Search for the cell housing the specified text and yield its [X, Y] center coordinate. 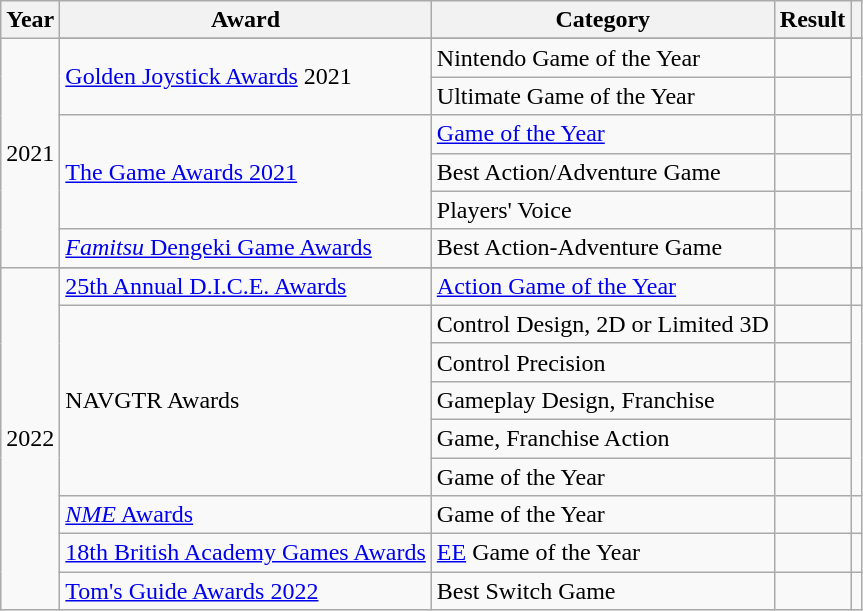
NME Awards [246, 515]
Famitsu Dengeki Game Awards [246, 248]
Best Switch Game [602, 591]
Game, Franchise Action [602, 438]
EE Game of the Year [602, 553]
Best Action-Adventure Game [602, 248]
Ultimate Game of the Year [602, 96]
Gameplay Design, Franchise [602, 400]
2022 [30, 438]
Best Action/Adventure Game [602, 172]
Tom's Guide Awards 2022 [246, 591]
Nintendo Game of the Year [602, 58]
Action Game of the Year [602, 286]
Award [246, 20]
2021 [30, 153]
Control Design, 2D or Limited 3D [602, 324]
The Game Awards 2021 [246, 172]
Year [30, 20]
18th British Academy Games Awards [246, 553]
Players' Voice [602, 210]
Result [812, 20]
Control Precision [602, 362]
Category [602, 20]
Golden Joystick Awards 2021 [246, 77]
NAVGTR Awards [246, 400]
25th Annual D.I.C.E. Awards [246, 286]
